Detect which cell encompasses the target text, then output its [x, y] center coordinate. 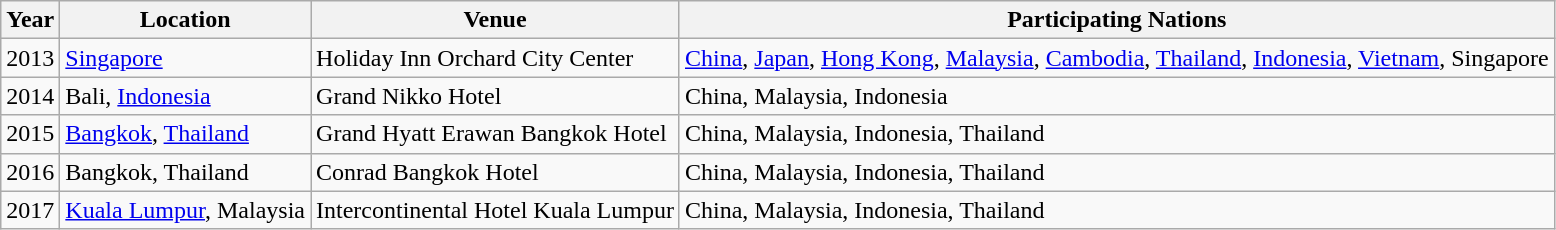
Grand Nikko Hotel [496, 96]
Venue [496, 20]
Singapore [186, 58]
2014 [30, 96]
Intercontinental Hotel Kuala Lumpur [496, 210]
China, Malaysia, Indonesia [1116, 96]
2013 [30, 58]
Grand Hyatt Erawan Bangkok Hotel [496, 134]
Year [30, 20]
2016 [30, 172]
Holiday Inn Orchard City Center [496, 58]
2017 [30, 210]
Conrad Bangkok Hotel [496, 172]
2015 [30, 134]
Bali, Indonesia [186, 96]
Participating Nations [1116, 20]
Kuala Lumpur, Malaysia [186, 210]
Location [186, 20]
China, Japan, Hong Kong, Malaysia, Cambodia, Thailand, Indonesia, Vietnam, Singapore [1116, 58]
